Return [x, y] of the center of cell containing provided text 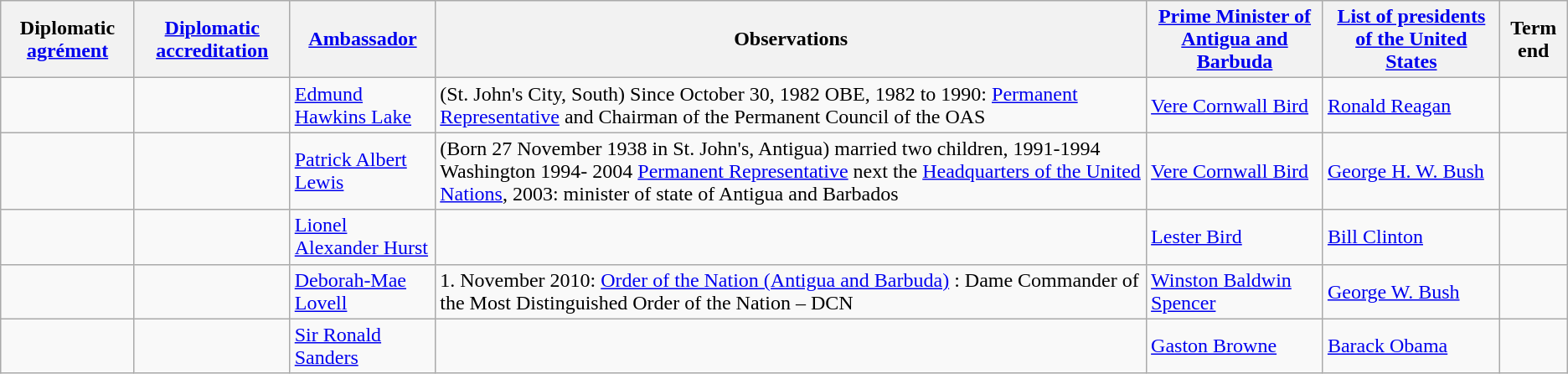
(St. John's City, South) Since October 30, 1982 OBE, 1982 to 1990: Permanent Representative and Chairman of the Permanent Council of the OAS [791, 106]
George W. Bush [1411, 292]
Prime Minister of Antigua and Barbuda [1235, 39]
Lionel Alexander Hurst [363, 236]
Observations [791, 39]
Edmund Hawkins Lake [363, 106]
Lester Bird [1235, 236]
Barack Obama [1411, 345]
Bill Clinton [1411, 236]
1. November 2010: Order of the Nation (Antigua and Barbuda) : Dame Commander of the Most Distinguished Order of the Nation – DCN [791, 292]
Diplomatic agrément [68, 39]
George H. W. Bush [1411, 171]
Gaston Browne [1235, 345]
List of presidents of the United States [1411, 39]
Diplomatic accreditation [212, 39]
Sir Ronald Sanders [363, 345]
Ronald Reagan [1411, 106]
Ambassador [363, 39]
Term end [1533, 39]
Winston Baldwin Spencer [1235, 292]
Patrick Albert Lewis [363, 171]
Deborah-Mae Lovell [363, 292]
